Identify which cell holds the provided text, then report its (x, y) central coordinate. 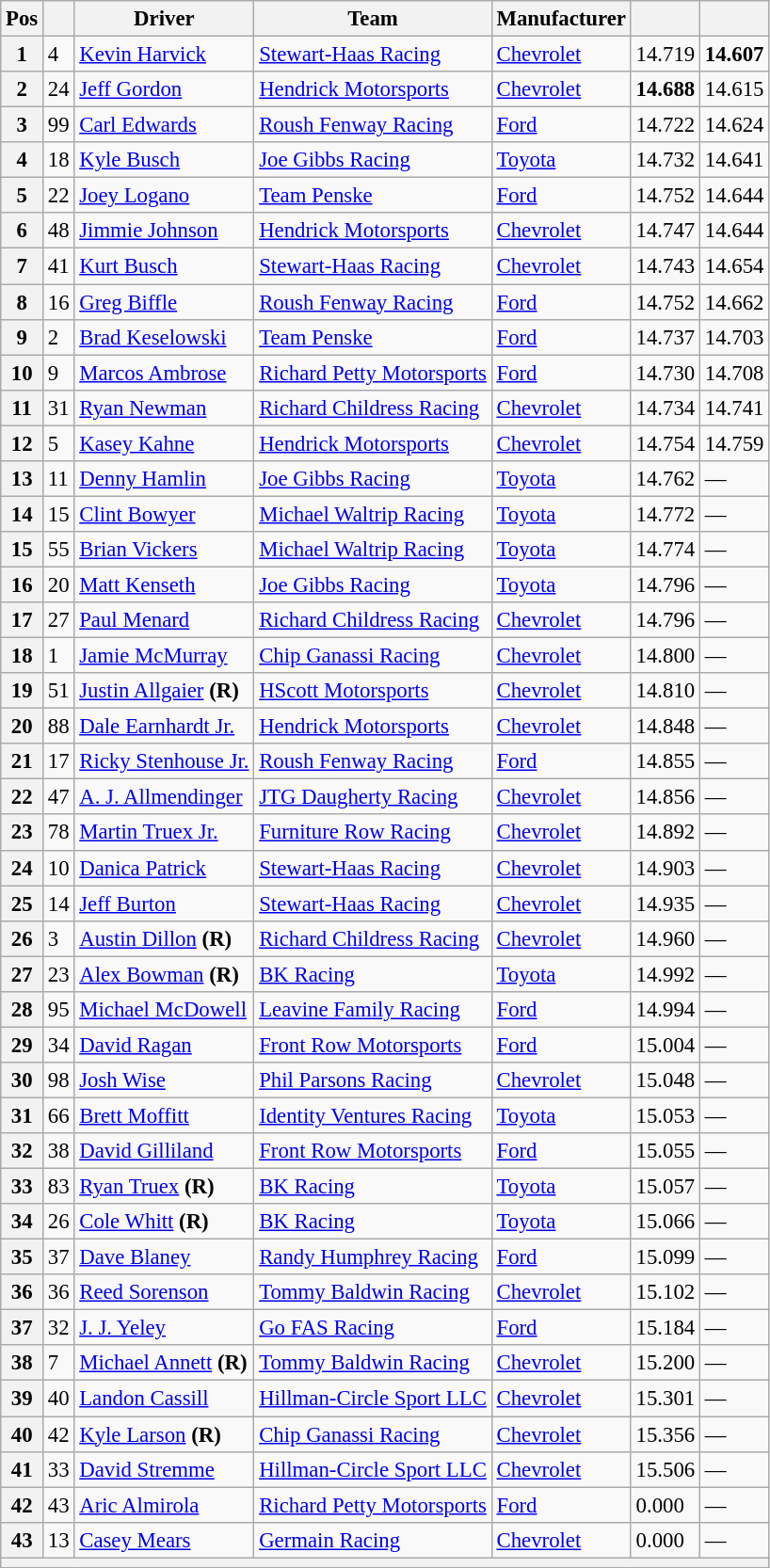
14.654 (734, 266)
14.719 (665, 55)
Denny Hamlin (164, 479)
14.747 (665, 231)
14.960 (665, 938)
Kyle Larson (R) (164, 1434)
Marcos Ambrose (164, 373)
Brian Vickers (164, 550)
14.722 (665, 125)
95 (58, 1010)
Ricky Stenhouse Jr. (164, 761)
15.102 (665, 1292)
Team (373, 19)
14.935 (665, 904)
Identity Ventures Racing (373, 1115)
39 (23, 1399)
14.624 (734, 125)
99 (58, 125)
Germain Racing (373, 1540)
Michael Annett (R) (164, 1364)
Driver (164, 19)
Landon Cassill (164, 1399)
6 (23, 231)
14.662 (734, 302)
Michael McDowell (164, 1010)
14.856 (665, 797)
8 (23, 302)
14.732 (665, 160)
15.048 (665, 1080)
15.200 (665, 1364)
14.774 (665, 550)
Go FAS Racing (373, 1328)
14.759 (734, 443)
Dale Earnhardt Jr. (164, 727)
15.356 (665, 1434)
14.743 (665, 266)
Furniture Row Racing (373, 833)
14.741 (734, 408)
55 (58, 550)
21 (23, 761)
Cole Whitt (R) (164, 1222)
Manufacturer (561, 19)
28 (23, 1010)
15.004 (665, 1045)
Martin Truex Jr. (164, 833)
14.737 (665, 337)
Carl Edwards (164, 125)
Pos (23, 19)
14.754 (665, 443)
14.708 (734, 373)
Justin Allgaier (R) (164, 691)
12 (23, 443)
15.506 (665, 1469)
Joey Logano (164, 196)
Matt Kenseth (164, 584)
78 (58, 833)
Paul Menard (164, 620)
Dave Blaney (164, 1257)
14.734 (665, 408)
JTG Daugherty Racing (373, 797)
47 (58, 797)
51 (58, 691)
15.055 (665, 1151)
Brad Keselowski (164, 337)
14.892 (665, 833)
30 (23, 1080)
Randy Humphrey Racing (373, 1257)
A. J. Allmendinger (164, 797)
Kurt Busch (164, 266)
14.615 (734, 89)
Reed Sorenson (164, 1292)
66 (58, 1115)
14.848 (665, 727)
29 (23, 1045)
15.057 (665, 1187)
Ryan Newman (164, 408)
14.762 (665, 479)
Phil Parsons Racing (373, 1080)
Aric Almirola (164, 1505)
14.810 (665, 691)
Casey Mears (164, 1540)
14.688 (665, 89)
14.800 (665, 656)
35 (23, 1257)
Josh Wise (164, 1080)
J. J. Yeley (164, 1328)
Jamie McMurray (164, 656)
14.730 (665, 373)
Ryan Truex (R) (164, 1187)
14.855 (665, 761)
Clint Bowyer (164, 514)
15.053 (665, 1115)
Kevin Harvick (164, 55)
48 (58, 231)
15.066 (665, 1222)
Brett Moffitt (164, 1115)
98 (58, 1080)
83 (58, 1187)
Jimmie Johnson (164, 231)
14.994 (665, 1010)
Kasey Kahne (164, 443)
14.641 (734, 160)
Alex Bowman (R) (164, 974)
Leavine Family Racing (373, 1010)
Jeff Gordon (164, 89)
14.903 (665, 868)
David Stremme (164, 1469)
15.184 (665, 1328)
Greg Biffle (164, 302)
Austin Dillon (R) (164, 938)
15.301 (665, 1399)
14.607 (734, 55)
14.703 (734, 337)
Kyle Busch (164, 160)
25 (23, 904)
David Gilliland (164, 1151)
19 (23, 691)
Danica Patrick (164, 868)
88 (58, 727)
HScott Motorsports (373, 691)
14.772 (665, 514)
14.992 (665, 974)
David Ragan (164, 1045)
Jeff Burton (164, 904)
15.099 (665, 1257)
